Extract the (x, y) coordinate from the center of the cell holding the provided text.  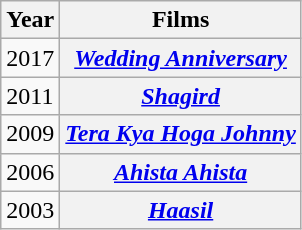
2011 (30, 96)
Haasil (181, 210)
2006 (30, 172)
2003 (30, 210)
Tera Kya Hoga Johnny (181, 134)
Wedding Anniversary (181, 58)
Year (30, 20)
2017 (30, 58)
2009 (30, 134)
Films (181, 20)
Ahista Ahista (181, 172)
Shagird (181, 96)
